Find where the given text appears and provide that cell's center as (X, Y) coordinate. 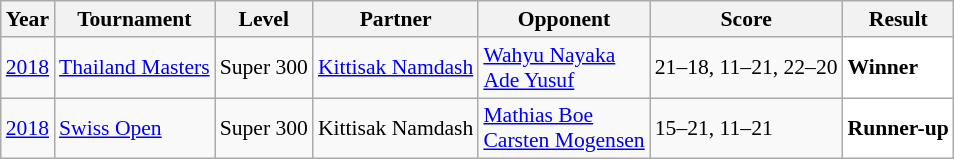
Score (746, 19)
Mathias Boe Carsten Mogensen (564, 128)
Level (264, 19)
Thailand Masters (134, 68)
15–21, 11–21 (746, 128)
21–18, 11–21, 22–20 (746, 68)
Winner (898, 68)
Swiss Open (134, 128)
Tournament (134, 19)
Partner (396, 19)
Wahyu Nayaka Ade Yusuf (564, 68)
Runner-up (898, 128)
Result (898, 19)
Year (28, 19)
Opponent (564, 19)
